Extract the (X, Y) coordinate from the center of the cell holding the provided text.  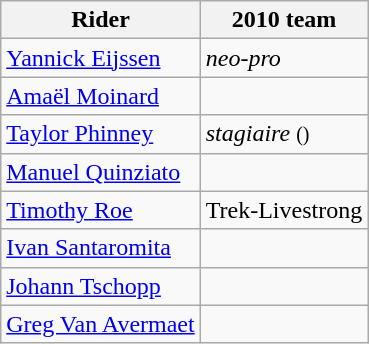
neo-pro (284, 58)
Ivan Santaromita (100, 248)
Greg Van Avermaet (100, 324)
Manuel Quinziato (100, 172)
stagiaire () (284, 134)
Taylor Phinney (100, 134)
2010 team (284, 20)
Yannick Eijssen (100, 58)
Trek-Livestrong (284, 210)
Rider (100, 20)
Johann Tschopp (100, 286)
Timothy Roe (100, 210)
Amaël Moinard (100, 96)
